Capture the cell that displays the provided text and extract its [X, Y] central coordinate. 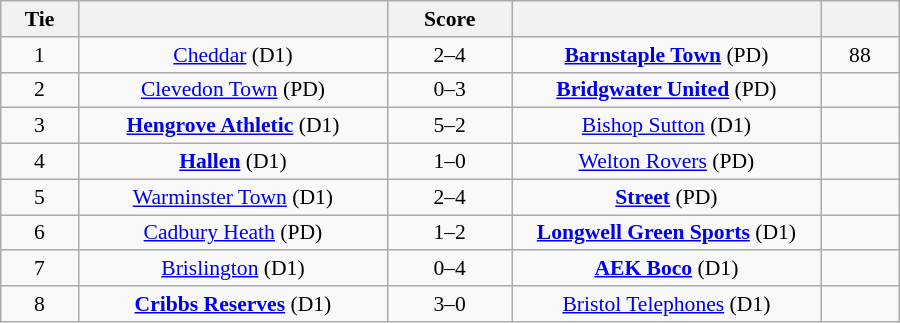
1–0 [450, 162]
Barnstaple Town (PD) [667, 55]
5 [40, 197]
Hengrove Athletic (D1) [233, 126]
Welton Rovers (PD) [667, 162]
AEK Boco (D1) [667, 269]
3 [40, 126]
5–2 [450, 126]
Street (PD) [667, 197]
0–4 [450, 269]
1 [40, 55]
Tie [40, 19]
Cadbury Heath (PD) [233, 233]
Bristol Telephones (D1) [667, 304]
Score [450, 19]
88 [860, 55]
Bridgwater United (PD) [667, 90]
Cribbs Reserves (D1) [233, 304]
4 [40, 162]
6 [40, 233]
Warminster Town (D1) [233, 197]
1–2 [450, 233]
8 [40, 304]
Bishop Sutton (D1) [667, 126]
Hallen (D1) [233, 162]
Clevedon Town (PD) [233, 90]
7 [40, 269]
2 [40, 90]
Cheddar (D1) [233, 55]
Longwell Green Sports (D1) [667, 233]
0–3 [450, 90]
3–0 [450, 304]
Brislington (D1) [233, 269]
